Determine the (X, Y) coordinate at the center of the cell enclosing the given text.  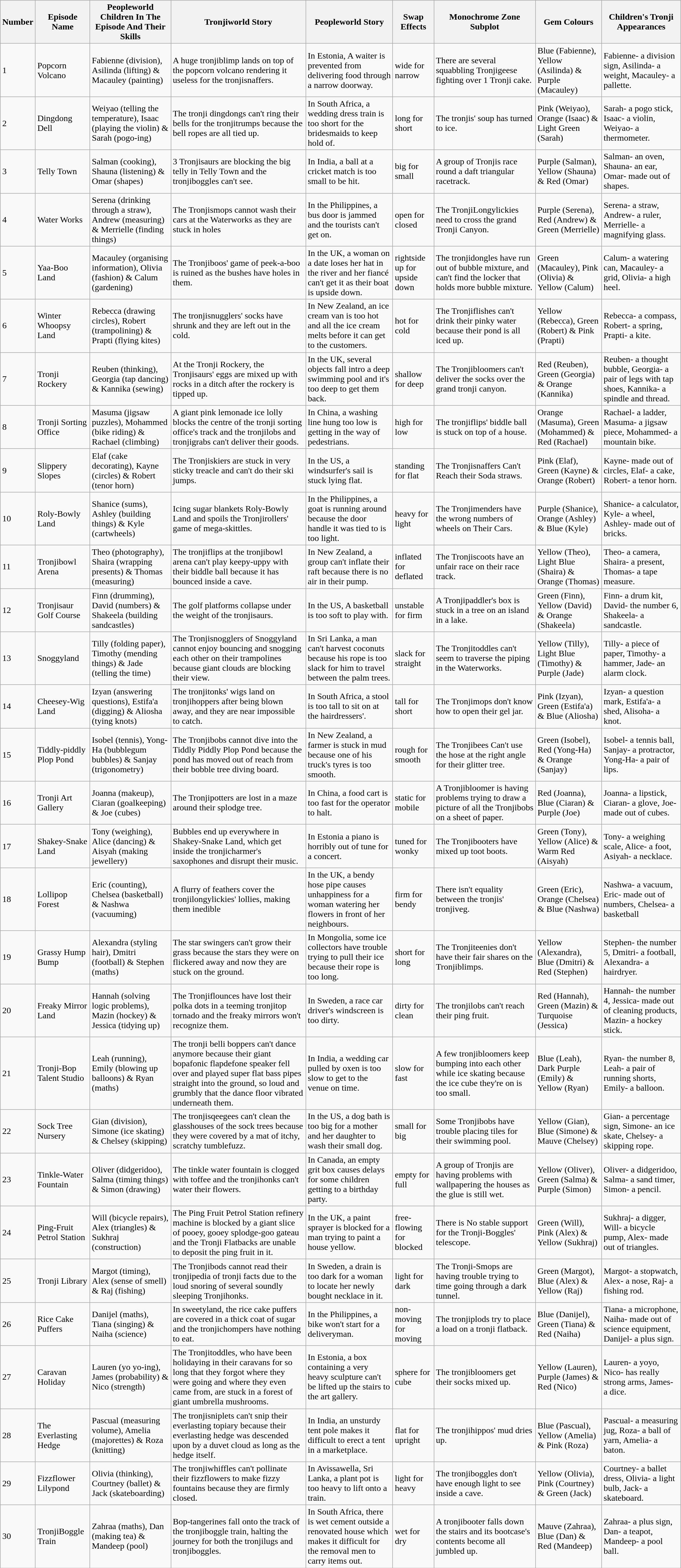
Pascual (measuring volume), Amelia (majorettes) & Roza (knitting) (130, 1435)
The tronjibloomers get their socks mixed up. (485, 1377)
A few tronjibloomers keep bumping into each other while ice skating because the ice cube they're on is too small. (485, 1073)
There isn't equality between the tronjis' tronjiveg. (485, 899)
In Sri Lanka, a man can't harvest coconuts because his rope is too slack for him to travel between the palm trees. (349, 658)
10 (18, 518)
In Mongolia, some ice collectors have trouble trying to pull their ice because their rope is too long. (349, 957)
The Tronjiboos' game of peek-a-boo is ruined as the bushes have holes in them. (239, 273)
Monochrome Zone Subplot (485, 22)
Grassy Hump Bump (63, 957)
In New Zealand, a farmer is stuck in mud because one of his truck's tyres is too smooth. (349, 755)
At the Tronji Rockery, the Tronjisaurs' eggs are mixed up with rocks in a ditch after the rockery is tipped up. (239, 379)
Nashwa- a vacuum, Eric- made out of numbers, Chelsea- a basketball (641, 899)
The tronji dingdongs can't ring their bells for the tronjitrumps because the bell ropes are all tied up. (239, 123)
Roly-Bowly Land (63, 518)
Popcorn Volcano (63, 70)
Isobel- a tennis ball, Sanjay- a protractor, Yong-Ha- a pair of lips. (641, 755)
Yellow (Gian), Blue (Simone) & Mauve (Chelsey) (569, 1131)
In India, an unsturdy tent pole makes it difficult to erect a tent in a marketplace. (349, 1435)
Fabienne- a division sign, Asilinda- a weight, Macauley- a pallette. (641, 70)
Hannah (solving logic problems), Mazin (hockey) & Jessica (tidying up) (130, 1010)
30 (18, 1536)
Water Works (63, 220)
Margot- a stopwatch, Alex- a nose, Raj- a fishing rod. (641, 1280)
The tronjiwhiffles can't pollinate their fizzflowers to make fizzy fountains because they are firmly closed. (239, 1483)
Tronji Library (63, 1280)
inflated for deflated (413, 566)
Fizzflower Lilypond (63, 1483)
Shanice- a calculator, Kyle- a wheel, Ashley- made out of bricks. (641, 518)
The Tronjibees Can't use the hose at the right angle for their glitter tree. (485, 755)
Pink (Izyan), Green (Estifa'a) & Blue (Aliosha) (569, 707)
The Tronjiskiers are stuck in very sticky treacle and can't do their ski jumps. (239, 470)
Rebecca- a compass, Robert- a spring, Prapti- a kite. (641, 326)
The tronjisqeegees can't clean the glasshouses of the sock trees because they were covered by a mat of itchy, scratchy tumblefuzz. (239, 1131)
Yellow (Oliver), Green (Salma) & Purple (Simon) (569, 1179)
Salman- an oven, Shauna- an ear, Omar- made out of shapes. (641, 172)
Sarah- a pogo stick, Isaac- a violin, Weiyao- a thermometer. (641, 123)
Masuma (jigsaw puzzles), Mohammed (bike riding) & Rachael (climbing) (130, 427)
Sukhraj- a digger, Will- a bicycle pump, Alex- made out of triangles. (641, 1232)
Icing sugar blankets Roly-Bowly Land and spoils the Tronjirollers' game of mega-skittles. (239, 518)
Tilly (folding paper), Timothy (mending things) & Jade (telling the time) (130, 658)
In Canada, an empty grit box causes delays for some children getting to a birthday party. (349, 1179)
Tronjibowl Arena (63, 566)
Tilly- a piece of paper, Timothy- a hammer, Jade- an alarm clock. (641, 658)
short for long (413, 957)
1 (18, 70)
5 (18, 273)
Calum- a watering can, Macauley- a grid, Olivia- a high heel. (641, 273)
Tronji Art Gallery (63, 803)
The Everlasting Hedge (63, 1435)
The tronjidongles have run out of bubble mixture, and can't find the locker that holds more bubble mixture. (485, 273)
Number (18, 22)
3 (18, 172)
light for dark (413, 1280)
Yellow (Olivia), Pink (Courtney) & Green (Jack) (569, 1483)
The Tronjiflounces have lost their polka dots in a teeming tronjitop tornado and the freaky mirrors won't recognize them. (239, 1010)
sphere for cube (413, 1377)
The tronjiflips at the tronjibowl arena can't play keepy-uppy with their biddle ball because it has bounced inside a cave. (239, 566)
21 (18, 1073)
Joanna (makeup), Ciaran (goalkeeping) & Joe (cubes) (130, 803)
Yellow (Alexandra), Blue (Dmitri) & Red (Stephen) (569, 957)
Green (Macauley), Pink (Olivia) & Yellow (Calum) (569, 273)
A giant pink lemonade ice lolly blocks the centre of the tronji sorting office's track and the tronjilobs and tronjigrabs can't deliver their goods. (239, 427)
In the UK, a woman on a date loses her hat in the river and her fiancé can't get it as their boat is upside down. (349, 273)
Yellow (Lauren), Purple (James) & Red (Nico) (569, 1377)
18 (18, 899)
Green (Finn), Yellow (David) & Orange (Shakeela) (569, 610)
7 (18, 379)
Blue (Danijel), Green (Tiana) & Red (Naiha) (569, 1324)
Serena (drinking through a straw), Andrew (measuring) & Merrielle (finding things) (130, 220)
A tronjibooter falls down the stairs and its bootcase's contents become all jumbled up. (485, 1536)
The Tronjibloomers can't deliver the socks over the grand tronji canyon. (485, 379)
Lauren- a yoyo, Nico- has really strong arms, James- a dice. (641, 1377)
In Estonia, a box containing a very heavy sculpture can't be lifted up the stairs to the art gallery. (349, 1377)
28 (18, 1435)
Ping-Fruit Petrol Station (63, 1232)
19 (18, 957)
Ryan- the number 8, Leah- a pair of running shorts, Emily- a balloon. (641, 1073)
Rebecca (drawing circles), Robert (trampolining) & Prapti (flying kites) (130, 326)
The Tronjisnaffers Can't Reach their Soda straws. (485, 470)
Green (Isobel), Red (Yong-Ha) & Orange (Sanjay) (569, 755)
2 (18, 123)
The tronjihippos' mud dries up. (485, 1435)
The tronjis' soup has turned to ice. (485, 123)
slow for fast (413, 1073)
rightside up for upside down (413, 273)
In the UK, several objects fall intro a deep swimming pool and it's too deep to get them back. (349, 379)
Serena- a straw, Andrew- a ruler, Merrielle- a magnifying glass. (641, 220)
Lollipop Forest (63, 899)
8 (18, 427)
Gian- a percentage sign, Simone- an ice skate, Chelsey- a skipping rope. (641, 1131)
In sweetyland, the rice cake puffers are covered in a thick coat of sugar and the tronjichompers have nothing to eat. (239, 1324)
Isobel (tennis), Yong-Ha (bubblegum bubbles) & Sanjay (trigonometry) (130, 755)
In South Africa, a stool is too tall to sit on at the hairdressers'. (349, 707)
small for big (413, 1131)
big for small (413, 172)
Children's Tronji Appearances (641, 22)
The Tronji-Smops are having trouble trying to time going through a dark tunnel. (485, 1280)
In Estonia, A waiter is prevented from delivering food through a narrow doorway. (349, 70)
Pink (Elaf), Green (Kayne) & Orange (Robert) (569, 470)
Fabienne (division), Asilinda (lifting) & Macauley (painting) (130, 70)
In Sweden, a race car driver's windscreen is too dirty. (349, 1010)
Leah (running), Emily (blowing up balloons) & Ryan (maths) (130, 1073)
Tronji-Bop Talent Studio (63, 1073)
Tronji Rockery (63, 379)
Olivia (thinking), Courtney (ballet) & Jack (skateboarding) (130, 1483)
Tronjiworld Story (239, 22)
12 (18, 610)
free-flowing for blocked (413, 1232)
27 (18, 1377)
Rice Cake Puffers (63, 1324)
Izyan- a question mark, Estifa'a- a shed, Alisoha- a knot. (641, 707)
In the Philippines, a goat is running around because the door handle it was tied to is too light. (349, 518)
long for short (413, 123)
The tinkle water fountain is clogged with toffee and the tronjihonks can't water their flowers. (239, 1179)
non-moving for moving (413, 1324)
firm for bendy (413, 899)
Winter Whoopsy Land (63, 326)
Alexandra (styling hair), Dmitri (football) & Stephen (maths) (130, 957)
Zahraa (maths), Dan (making tea) & Mandeep (pool) (130, 1536)
empty for full (413, 1179)
Peopleworld Children In The Episode And Their Skills (130, 22)
Caravan Holiday (63, 1377)
In South Africa, a wedding dress train is too short for the bridesmaids to keep hold of. (349, 123)
Mauve (Zahraa), Blue (Dan) & Red (Mandeep) (569, 1536)
In the UK, a paint sprayer is blocked for a man trying to paint a house yellow. (349, 1232)
The star swingers can't grow their grass because the stars they were on flickered away and now they are stuck on the ground. (239, 957)
flat for upright (413, 1435)
wide for narrow (413, 70)
In Avissawella, Sri Lanka, a plant pot is too heavy to lift onto a train. (349, 1483)
Blue (Pascual), Yellow (Amelia) & Pink (Roza) (569, 1435)
The TronjiLongylickies need to cross the grand Tronji Canyon. (485, 220)
A huge tronjiblimp lands on top of the popcorn volcano rendering it useless for the tronjisnaffers. (239, 70)
14 (18, 707)
The tronjilobs can't reach their ping fruit. (485, 1010)
Freaky Mirror Land (63, 1010)
Macauley (organising information), Olivia (fashion) & Calum (gardening) (130, 273)
Yellow (Tilly), Light Blue (Timothy) & Purple (Jade) (569, 658)
3 Tronjisaurs are blocking the big telly in Telly Town and the tronjiboggles can't see. (239, 172)
Zahraa- a plus sign, Dan- a teapot, Mandeep- a pool ball. (641, 1536)
wet for dry (413, 1536)
Some Tronjibobs have trouble placing tiles for their swimming pool. (485, 1131)
Peopleworld Story (349, 22)
In the UK, a bendy hose pipe causes unhappiness for a woman watering her flowers in front of her neighbours. (349, 899)
The tronjiboggles don't have enough light to see inside a cave. (485, 1483)
tuned for wonky (413, 846)
Reuben (thinking), Georgia (tap dancing) & Kannika (sewing) (130, 379)
Swap Effects (413, 22)
Red (Joanna), Blue (Ciaran) & Purple (Joe) (569, 803)
Snoggyland (63, 658)
Bop-tangerines fall onto the track of the tronjiboggle train, halting the journey for both the tronjilugs and tronjiboggles. (239, 1536)
Tony (weighing), Alice (dancing) & Aisyah (making jewellery) (130, 846)
25 (18, 1280)
Margot (timing), Alex (sense of smell) & Raj (fishing) (130, 1280)
dirty for clean (413, 1010)
Theo- a camera, Shaira- a present, Thomas- a tape measure. (641, 566)
26 (18, 1324)
Green (Eric), Orange (Chelsea) & Blue (Nashwa) (569, 899)
unstable for firm (413, 610)
hot for cold (413, 326)
Finn (drumming), David (numbers) & Shakeela (building sandcastles) (130, 610)
Dingdong Dell (63, 123)
Reuben- a thought bubble, Georgia- a pair of legs with tap shoes, Kannika- a spindle and thread. (641, 379)
A Tronjipaddler's box is stuck in a tree on an island in a lake. (485, 610)
Tiana- a microphone, Naiha- made out of science equipment, Danijel- a plus sign. (641, 1324)
The tronjisnugglers' socks have shrunk and they are left out in the cold. (239, 326)
Shakey-Snake Land (63, 846)
Theo (photography), Shaira (wrapping presents) & Thomas (measuring) (130, 566)
light for heavy (413, 1483)
Yellow (Rebecca), Green (Robert) & Pink (Prapti) (569, 326)
Bubbles end up everywhere in Shakey-Snake Land, which get inside the tronjicharmer's saxophones and disrupt their music. (239, 846)
A group of Tronjis race round a daft triangular racetrack. (485, 172)
Episode Name (63, 22)
Cheesey-Wig Land (63, 707)
The Tronjiscoots have an unfair race on their race track. (485, 566)
The Tronjibods cannot read their tronjipedia of tronji facts due to the loud snoring of several soundly sleeping Tronjihonks. (239, 1280)
Stephen- the number 5, Dmitri- a football, Alexandra- a hairdryer. (641, 957)
4 (18, 220)
Red (Hannah), Green (Mazin) & Turquoise (Jessica) (569, 1010)
There are several squabbling Tronjigeese fighting over 1 Tronji cake. (485, 70)
There is No stable support for the Tronji-Boggles' telescope. (485, 1232)
TronjiBoggle Train (63, 1536)
The Tronjimenders have the wrong numbers of wheels on Their Cars. (485, 518)
Pink (Weiyao), Orange (Isaac) & Light Green (Sarah) (569, 123)
The Tronjibobs cannot dive into the Tiddly Piddly Plop Pond because the pond has moved out of reach from their bobble tree diving board. (239, 755)
Joanna- a lipstick, Ciaran- a glove, Joe- made out of cubes. (641, 803)
The Tronjismops cannot wash their cars at the Waterworks as they are stuck in holes (239, 220)
24 (18, 1232)
A flurry of feathers cover the tronjilongylickies' lollies, making them inedible (239, 899)
rough for smooth (413, 755)
Purple (Salman), Yellow (Shauna) & Red (Omar) (569, 172)
static for mobile (413, 803)
Rachael- a ladder, Masuma- a jigsaw piece, Mohammed- a mountain bike. (641, 427)
The golf platforms collapse under the weight of the tronjisaurs. (239, 610)
22 (18, 1131)
Oliver- a didgeridoo, Salma- a sand timer, Simon- a pencil. (641, 1179)
shallow for deep (413, 379)
Finn- a drum kit, David- the number 6, Shakeela- a sandcastle. (641, 610)
Slippery Slopes (63, 470)
The Tronjiflishes can't drink their pinky water because their pond is all iced up. (485, 326)
Lauren (yo yo-ing), James (probability) & Nico (strength) (130, 1377)
The Tronjibooters have mixed up toot boots. (485, 846)
slack for straight (413, 658)
In India, a wedding car pulled by oxen is too slow to get to the venue on time. (349, 1073)
Salman (cooking), Shauna (listening) & Omar (shapes) (130, 172)
In China, a washing line hung too low is getting in the way of pedestrians. (349, 427)
tall for short (413, 707)
Red (Reuben), Green (Georgia) & Orange (Kannika) (569, 379)
Shanice (sums), Ashley (building things) & Kyle (cartwheels) (130, 518)
6 (18, 326)
Gem Colours (569, 22)
The Tronjiteenies don't have their fair shares on the Tronjiblimps. (485, 957)
16 (18, 803)
Green (Margot), Blue (Alex) & Yellow (Raj) (569, 1280)
In New Zealand, a group can't inflate their raft because there is no air in their pump. (349, 566)
Eric (counting), Chelsea (basketball) & Nashwa (vacuuming) (130, 899)
Sock Tree Nursery (63, 1131)
15 (18, 755)
Purple (Shanice), Orange (Ashley) & Blue (Kyle) (569, 518)
17 (18, 846)
standing for flat (413, 470)
In the US, A basketball is too soft to play with. (349, 610)
In the US, a windsurfer's sail is stuck lying flat. (349, 470)
Orange (Masuma), Green (Mohammed) & Red (Rachael) (569, 427)
In the Philippines, a bus door is jammed and the tourists can't get on. (349, 220)
Gian (division), Simone (ice skating) & Chelsey (skipping) (130, 1131)
Will (bicycle repairs), Alex (triangles) & Sukhraj (construction) (130, 1232)
Kayne- made out of circles, Elaf- a cake, Robert- a tenor horn. (641, 470)
Tronjisaur Golf Course (63, 610)
Blue (Fabienne), Yellow (Asilinda) & Purple (Macauley) (569, 70)
In India, a ball at a cricket match is too small to be hit. (349, 172)
Tinkle-Water Fountain (63, 1179)
13 (18, 658)
In China, a food cart is too fast for the operator to halt. (349, 803)
Elaf (cake decorating), Kayne (circles) & Robert (tenor horn) (130, 470)
29 (18, 1483)
The Tronjitoddles can't seem to traverse the piping in the Waterworks. (485, 658)
11 (18, 566)
Green (Will), Pink (Alex) & Yellow (Sukhraj) (569, 1232)
Danijel (maths), Tiana (singing) & Naiha (science) (130, 1324)
The tronjiplods try to place a load on a tronji flatback. (485, 1324)
Yellow (Theo), Light Blue (Shaira) & Orange (Thomas) (569, 566)
A Tronjibloomer is having problems trying to draw a picture of all the Tronjibobs on a sheet of paper. (485, 803)
Oliver (didgeridoo), Salma (timing things) & Simon (drawing) (130, 1179)
The Tronjisnogglers of Snoggyland cannot enjoy bouncing and snogging each other on their trampolines because giant clouds are blocking their view. (239, 658)
In South Africa, there is wet cement outside a renovated house which makes it difficult for the removal men to carry items out. (349, 1536)
Telly Town (63, 172)
Pascual- a measuring jug, Roza- a ball of yarn, Amelia- a baton. (641, 1435)
Weiyao (telling the temperature), Isaac (playing the violin) & Sarah (pogo-ing) (130, 123)
A group of Tronjis are having problems with wallpapering the houses as the glue is still wet. (485, 1179)
The tronjitonks' wigs land on tronjihoppers after being blown away, and they are near impossible to catch. (239, 707)
9 (18, 470)
Hannah- the number 4, Jessica- made out of cleaning products, Mazin- a hockey stick. (641, 1010)
In Estonia a piano is horribly out of tune for a concert. (349, 846)
In the Philippines, a bike won't start for a deliveryman. (349, 1324)
Courtney- a ballet dress, Olivia- a light bulb, Jack- a skateboard. (641, 1483)
heavy for light (413, 518)
20 (18, 1010)
Green (Tony), Yellow (Alice) & Warm Red (Aisyah) (569, 846)
In New Zealand, an ice cream van is too hot and all the ice cream melts before it can get to the customers. (349, 326)
high for low (413, 427)
Tiddly-piddly Plop Pond (63, 755)
23 (18, 1179)
The tronjiflips' biddle ball is stuck on top of a house. (485, 427)
The Tronjimops don't know how to open their gel jar. (485, 707)
open for closed (413, 220)
In the US, a dog bath is too big for a mother and her daughter to wash their small dog. (349, 1131)
Izyan (answering questions), Estifa'a (digging) & Aliosha (tying knots) (130, 707)
Tony- a weighing scale, Alice- a foot, Asiyah- a necklace. (641, 846)
The Tronjipotters are lost in a maze around their splodge tree. (239, 803)
Yaa-Boo Land (63, 273)
Blue (Leah), Dark Purple (Emily) & Yellow (Ryan) (569, 1073)
In Sweden, a drain is too dark for a woman to locate her newly bought necklace in it. (349, 1280)
Tronji Sorting Office (63, 427)
Purple (Serena), Red (Andrew) & Green (Merrielle) (569, 220)
